Capture the cell that displays the provided text and extract its (x, y) central coordinate. 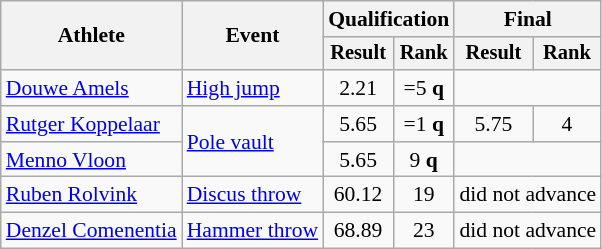
Hammer throw (252, 231)
60.12 (358, 195)
Final (528, 19)
23 (424, 231)
68.89 (358, 231)
Pole vault (252, 142)
Douwe Amels (92, 88)
5.75 (493, 124)
Athlete (92, 36)
High jump (252, 88)
2.21 (358, 88)
=5 q (424, 88)
Ruben Rolvink (92, 195)
Qualification (388, 19)
Menno Vloon (92, 160)
Event (252, 36)
9 q (424, 160)
=1 q (424, 124)
19 (424, 195)
4 (568, 124)
Discus throw (252, 195)
Denzel Comenentia (92, 231)
Rutger Koppelaar (92, 124)
